Output the [X, Y] coordinate of the center of the cell containing the given text.  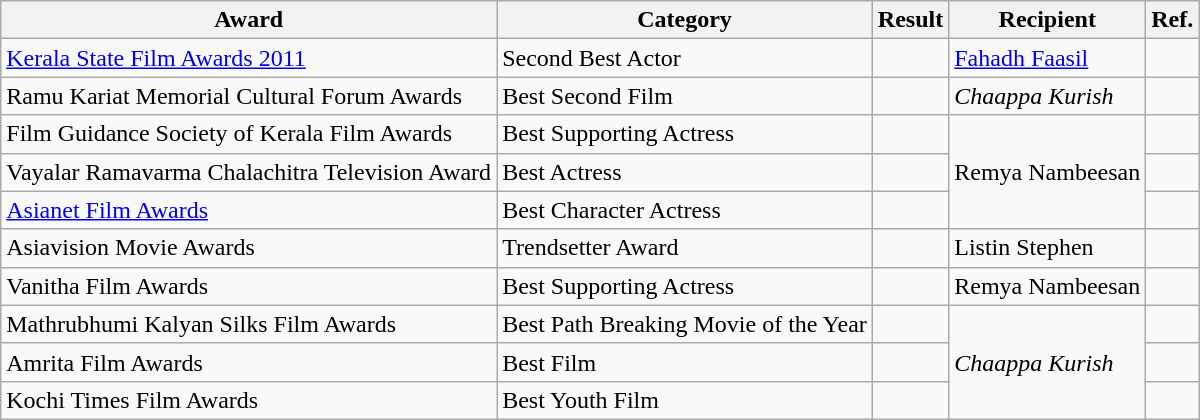
Amrita Film Awards [249, 362]
Category [685, 20]
Kochi Times Film Awards [249, 400]
Best Character Actress [685, 210]
Award [249, 20]
Ref. [1172, 20]
Asiavision Movie Awards [249, 248]
Best Film [685, 362]
Best Youth Film [685, 400]
Kerala State Film Awards 2011 [249, 58]
Best Actress [685, 172]
Asianet Film Awards [249, 210]
Second Best Actor [685, 58]
Vayalar Ramavarma Chalachitra Television Award [249, 172]
Vanitha Film Awards [249, 286]
Result [910, 20]
Film Guidance Society of Kerala Film Awards [249, 134]
Best Second Film [685, 96]
Ramu Kariat Memorial Cultural Forum Awards [249, 96]
Fahadh Faasil [1048, 58]
Recipient [1048, 20]
Mathrubhumi Kalyan Silks Film Awards [249, 324]
Best Path Breaking Movie of the Year [685, 324]
Listin Stephen [1048, 248]
Trendsetter Award [685, 248]
